Extract the (X, Y) coordinate from the center of the cell holding the provided text.  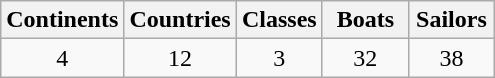
3 (279, 58)
12 (180, 58)
Sailors (451, 20)
32 (365, 58)
4 (62, 58)
38 (451, 58)
Countries (180, 20)
Continents (62, 20)
Boats (365, 20)
Classes (279, 20)
